Pinpoint the cell where the given text exists, returning its (X, Y) midpoint coordinate. 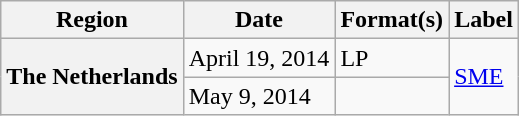
May 9, 2014 (259, 96)
Date (259, 20)
Format(s) (392, 20)
Label (484, 20)
The Netherlands (92, 77)
SME (484, 77)
Region (92, 20)
April 19, 2014 (259, 58)
LP (392, 58)
